Return the (X, Y) coordinate for the center point of the cell that contains the specified text.  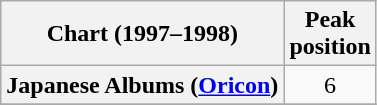
Chart (1997–1998) (142, 34)
Japanese Albums (Oricon) (142, 85)
6 (330, 85)
Peakposition (330, 34)
